Identify which cell holds the provided text, then report its [X, Y] central coordinate. 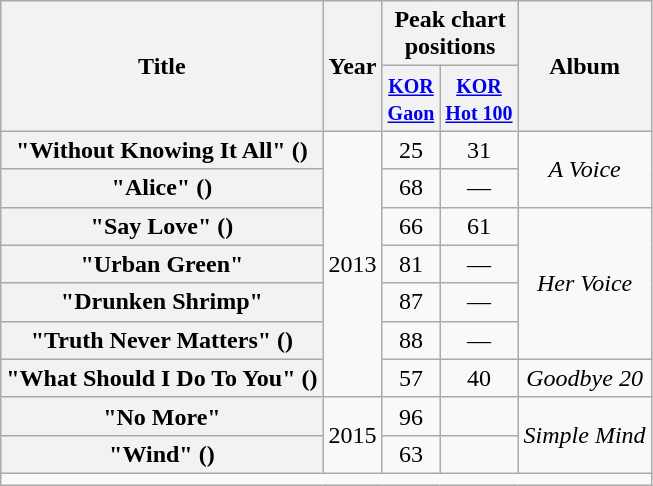
63 [411, 454]
57 [411, 378]
A Voice [584, 169]
"Alice" () [162, 188]
2013 [352, 264]
"Truth Never Matters" () [162, 340]
Title [162, 66]
"Wind" () [162, 454]
87 [411, 302]
2015 [352, 435]
"Urban Green" [162, 264]
Goodbye 20 [584, 378]
81 [411, 264]
"Without Knowing It All" () [162, 150]
25 [411, 150]
Her Voice [584, 283]
"What Should I Do To You" () [162, 378]
"Drunken Shrimp" [162, 302]
40 [479, 378]
96 [411, 416]
KORGaon [411, 98]
Simple Mind [584, 435]
Peak chart positions [450, 34]
Year [352, 66]
31 [479, 150]
88 [411, 340]
61 [479, 226]
68 [411, 188]
KORHot 100 [479, 98]
66 [411, 226]
Album [584, 66]
"Say Love" () [162, 226]
"No More" [162, 416]
